Extract the (x, y) coordinate from the center of the cell holding the provided text.  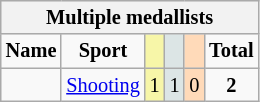
Sport (102, 51)
Total (231, 51)
Shooting (102, 85)
0 (194, 85)
Multiple medallists (130, 17)
Name (32, 51)
2 (231, 85)
